Locate the cell with the specified text and output its (X, Y) center coordinate. 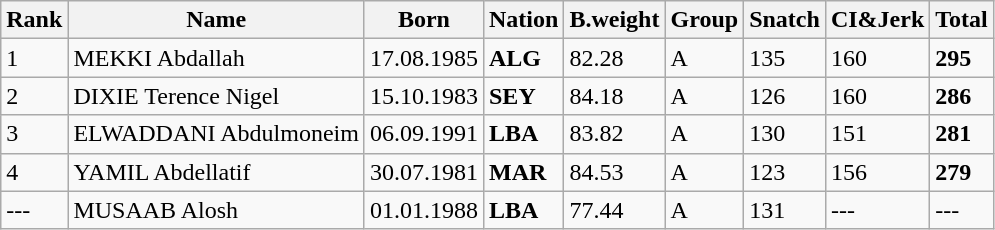
MUSAAB Alosh (216, 210)
30.07.1981 (424, 172)
Nation (523, 20)
84.53 (614, 172)
Rank (34, 20)
151 (877, 134)
135 (785, 58)
131 (785, 210)
84.18 (614, 96)
83.82 (614, 134)
ALG (523, 58)
06.09.1991 (424, 134)
Group (704, 20)
Snatch (785, 20)
Total (962, 20)
B.weight (614, 20)
ELWADDANI Abdulmoneim (216, 134)
2 (34, 96)
17.08.1985 (424, 58)
4 (34, 172)
Born (424, 20)
01.01.1988 (424, 210)
MAR (523, 172)
295 (962, 58)
286 (962, 96)
123 (785, 172)
YAMIL Abdellatif (216, 172)
CI&Jerk (877, 20)
130 (785, 134)
3 (34, 134)
SEY (523, 96)
82.28 (614, 58)
15.10.1983 (424, 96)
Name (216, 20)
279 (962, 172)
126 (785, 96)
156 (877, 172)
281 (962, 134)
77.44 (614, 210)
DIXIE Terence Nigel (216, 96)
1 (34, 58)
MEKKI Abdallah (216, 58)
